From the cell containing the given text, extract its center point as [x, y] coordinate. 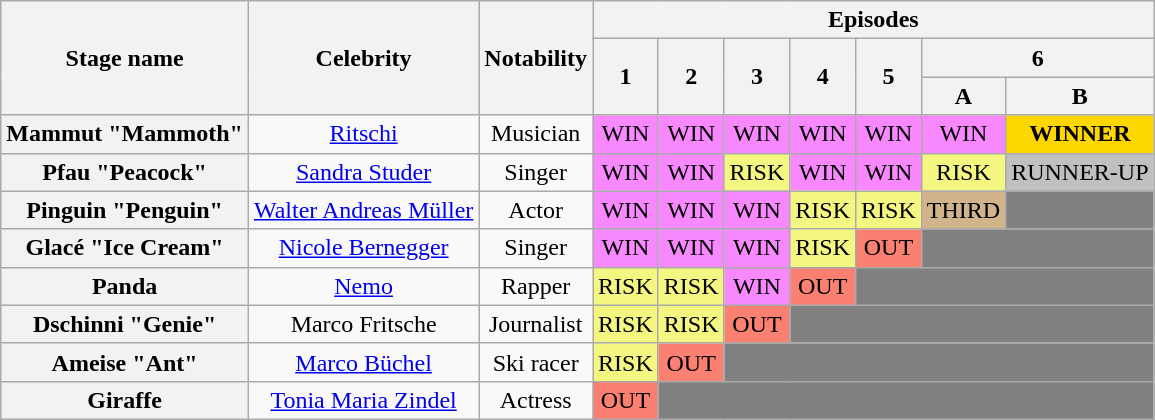
1 [626, 77]
Panda [125, 286]
Actor [536, 210]
RUNNER-UP [1080, 172]
3 [757, 77]
Marco Büchel [363, 362]
Rapper [536, 286]
Nemo [363, 286]
Episodes [874, 20]
Notability [536, 58]
A [963, 96]
Marco Fritsche [363, 324]
Celebrity [363, 58]
Glacé "Ice Cream" [125, 248]
Ritschi [363, 134]
6 [1038, 58]
Ski racer [536, 362]
B [1080, 96]
Giraffe [125, 400]
5 [889, 77]
Tonia Maria Zindel [363, 400]
Actress [536, 400]
Pinguin "Penguin" [125, 210]
Dschinni "Genie" [125, 324]
Ameise "Ant" [125, 362]
Stage name [125, 58]
Walter Andreas Müller [363, 210]
Nicole Bernegger [363, 248]
Sandra Studer [363, 172]
Journalist [536, 324]
Pfau "Peacock" [125, 172]
WINNER [1080, 134]
Musician [536, 134]
Mammut "Mammoth" [125, 134]
2 [691, 77]
THIRD [963, 210]
4 [823, 77]
